Detect which cell encompasses the target text, then output its (X, Y) center coordinate. 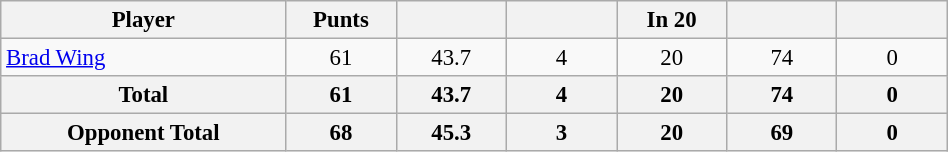
Player (144, 20)
In 20 (672, 20)
Total (144, 95)
Opponent Total (144, 133)
69 (782, 133)
45.3 (451, 133)
Punts (341, 20)
Brad Wing (144, 58)
3 (561, 133)
68 (341, 133)
